Locate the cell with the specified text and output its (x, y) center coordinate. 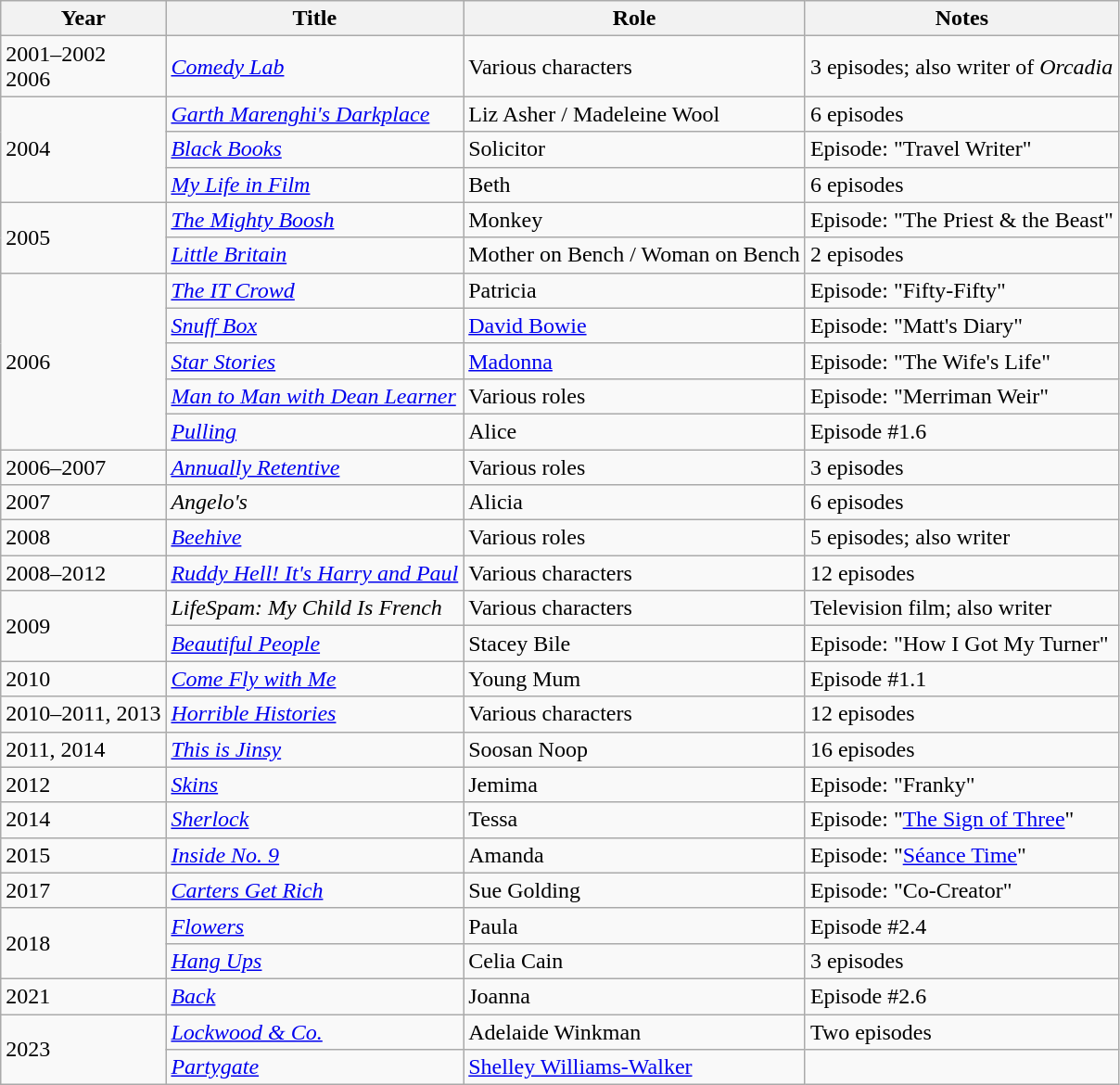
2006 (83, 361)
Jemima (634, 785)
2009 (83, 626)
2008–2012 (83, 573)
Soosan Noop (634, 749)
Adelaide Winkman (634, 1032)
Garth Marenghi's Darkplace (315, 114)
Year (83, 19)
2001–20022006 (83, 67)
Shelley Williams-Walker (634, 1067)
Episode: "Merriman Weir" (961, 396)
Lockwood & Co. (315, 1032)
2004 (83, 149)
2017 (83, 890)
5 episodes; also writer (961, 538)
Solicitor (634, 149)
Celia Cain (634, 961)
2012 (83, 785)
Episode: "Franky" (961, 785)
Paula (634, 925)
Episode: "Travel Writer" (961, 149)
Episode #2.6 (961, 996)
Liz Asher / Madeleine Wool (634, 114)
2008 (83, 538)
Mother on Bench / Woman on Bench (634, 255)
Black Books (315, 149)
Episode: "The Sign of Three" (961, 820)
LifeSpam: My Child Is French (315, 608)
Sue Golding (634, 890)
Little Britain (315, 255)
2011, 2014 (83, 749)
2014 (83, 820)
2007 (83, 503)
David Bowie (634, 325)
Episode #1.6 (961, 431)
2018 (83, 943)
Beth (634, 185)
Stacey Bile (634, 644)
Television film; also writer (961, 608)
Joanna (634, 996)
Angelo's (315, 503)
Episode: "Fifty-Fifty" (961, 290)
Flowers (315, 925)
Snuff Box (315, 325)
16 episodes (961, 749)
2021 (83, 996)
Tessa (634, 820)
The IT Crowd (315, 290)
Episode: "How I Got My Turner" (961, 644)
Ruddy Hell! It's Harry and Paul (315, 573)
Hang Ups (315, 961)
2010–2011, 2013 (83, 714)
Back (315, 996)
2010 (83, 679)
Carters Get Rich (315, 890)
3 episodes; also writer of Orcadia (961, 67)
2015 (83, 855)
The Mighty Boosh (315, 220)
Star Stories (315, 361)
Episode: "Matt's Diary" (961, 325)
Title (315, 19)
Come Fly with Me (315, 679)
Monkey (634, 220)
Episode: "The Priest & the Beast" (961, 220)
Pulling (315, 431)
Sherlock (315, 820)
Episode #2.4 (961, 925)
Skins (315, 785)
Alice (634, 431)
Episode: "Co-Creator" (961, 890)
2 episodes (961, 255)
Comedy Lab (315, 67)
Two episodes (961, 1032)
This is Jinsy (315, 749)
Inside No. 9 (315, 855)
Young Mum (634, 679)
Alicia (634, 503)
Episode #1.1 (961, 679)
Madonna (634, 361)
Episode: "Séance Time" (961, 855)
Episode: "The Wife's Life" (961, 361)
Annually Retentive (315, 466)
Beehive (315, 538)
Amanda (634, 855)
Beautiful People (315, 644)
My Life in Film (315, 185)
Horrible Histories (315, 714)
Man to Man with Dean Learner (315, 396)
2006–2007 (83, 466)
Notes (961, 19)
2023 (83, 1050)
Partygate (315, 1067)
Patricia (634, 290)
Role (634, 19)
2005 (83, 237)
